Scan for the cell matching the given text and deliver its (x, y) coordinate at center. 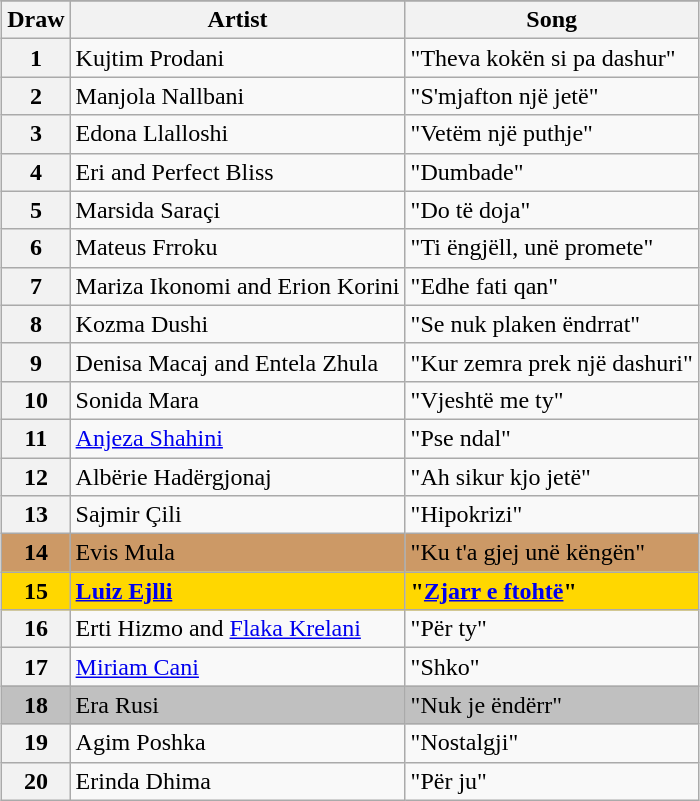
3 (36, 134)
"Nostalgji" (552, 743)
13 (36, 515)
"Kur zemra prek një dashuri" (552, 362)
Kozma Dushi (238, 324)
Sajmir Çili (238, 515)
Mariza Ikonomi and Erion Korini (238, 286)
Sonida Mara (238, 400)
Albërie Hadërgjonaj (238, 477)
Mateus Frroku (238, 248)
20 (36, 781)
"Ah sikur kjo jetë" (552, 477)
19 (36, 743)
"Vjeshtë me ty" (552, 400)
"Theva kokën si pa dashur" (552, 58)
Agim Poshka (238, 743)
Kujtim Prodani (238, 58)
2 (36, 96)
"S'mjafton një jetë" (552, 96)
Erti Hizmo and Flaka Krelani (238, 629)
Miriam Cani (238, 667)
5 (36, 210)
Song (552, 20)
10 (36, 400)
"Edhe fati qan" (552, 286)
Anjeza Shahini (238, 438)
4 (36, 172)
"Ku t'a gjej unë këngën" (552, 553)
"Dumbade" (552, 172)
Draw (36, 20)
12 (36, 477)
18 (36, 705)
"Nuk je ëndërr" (552, 705)
7 (36, 286)
"Hipokrizi" (552, 515)
"Ti ëngjëll, unë promete" (552, 248)
Eri and Perfect Bliss (238, 172)
"Do të doja" (552, 210)
Erinda Dhima (238, 781)
Luiz Ejlli (238, 591)
Denisa Macaj and Entela Zhula (238, 362)
"Vetëm një puthje" (552, 134)
Artist (238, 20)
"Zjarr e ftohtë" (552, 591)
1 (36, 58)
"Për ju" (552, 781)
9 (36, 362)
Marsida Saraçi (238, 210)
15 (36, 591)
16 (36, 629)
Manjola Nallbani (238, 96)
Edona Llalloshi (238, 134)
"Shko" (552, 667)
11 (36, 438)
"Për ty" (552, 629)
6 (36, 248)
Evis Mula (238, 553)
Era Rusi (238, 705)
"Pse ndal" (552, 438)
8 (36, 324)
"Se nuk plaken ëndrrat" (552, 324)
17 (36, 667)
14 (36, 553)
